Capture the cell that displays the provided text and extract its [X, Y] central coordinate. 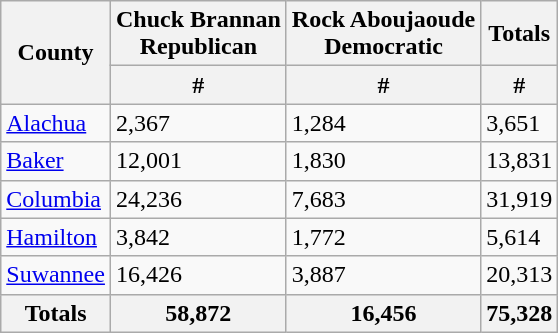
Suwannee [56, 275]
County [56, 52]
Columbia [56, 199]
Alachua [56, 123]
16,456 [383, 313]
3,842 [198, 237]
20,313 [520, 275]
1,830 [383, 161]
3,887 [383, 275]
Rock AboujaoudeDemocratic [383, 34]
13,831 [520, 161]
2,367 [198, 123]
7,683 [383, 199]
31,919 [520, 199]
3,651 [520, 123]
Hamilton [56, 237]
24,236 [198, 199]
16,426 [198, 275]
12,001 [198, 161]
75,328 [520, 313]
Chuck BrannanRepublican [198, 34]
Baker [56, 161]
58,872 [198, 313]
1,284 [383, 123]
5,614 [520, 237]
1,772 [383, 237]
